Return [x, y] of the center of cell containing provided text 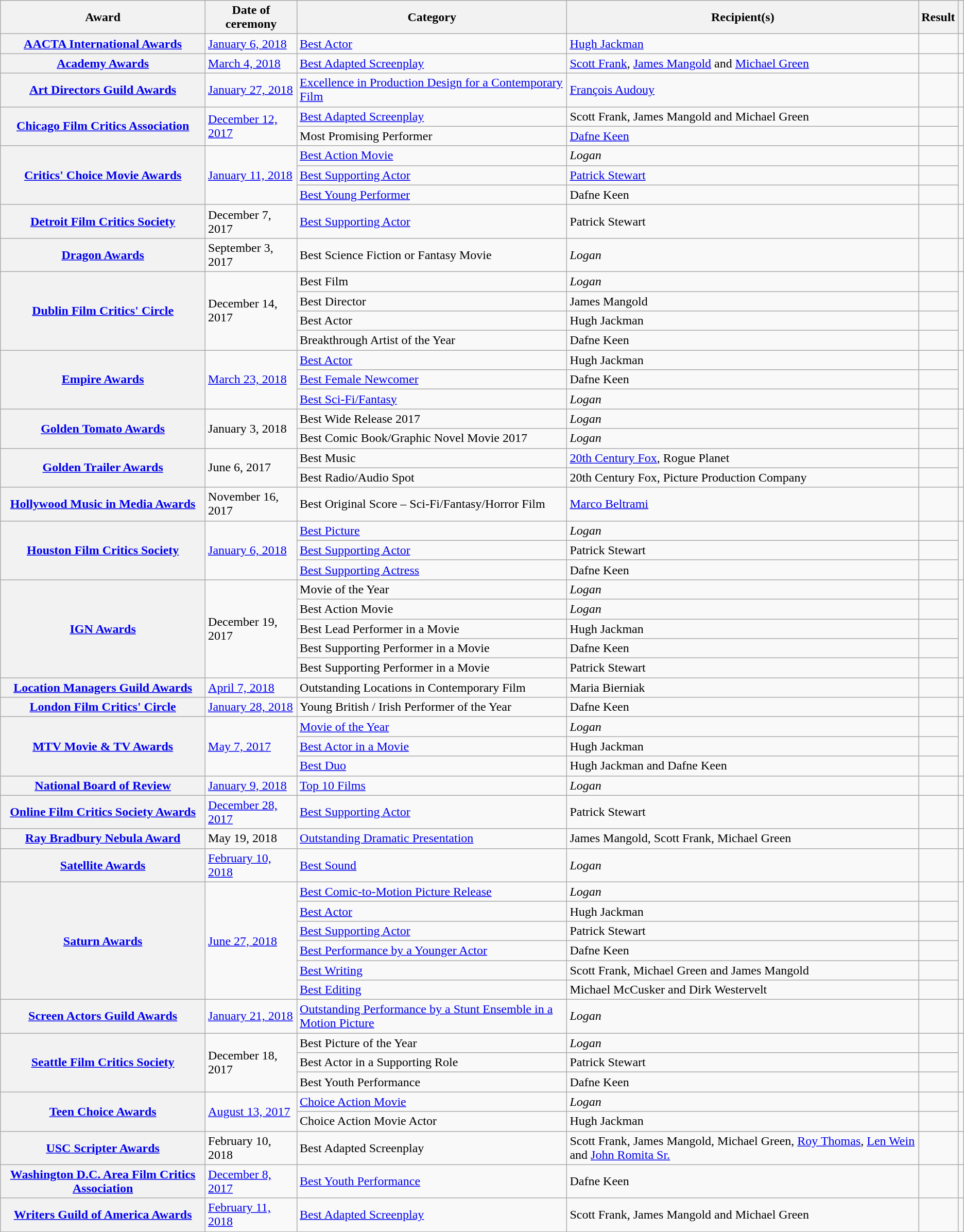
April 7, 2018 [251, 688]
Hollywood Music in Media Awards [103, 504]
Choice Action Movie [432, 1102]
Best Performance by a Younger Actor [432, 950]
James Mangold [743, 301]
London Film Critics' Circle [103, 707]
August 13, 2017 [251, 1111]
May 7, 2017 [251, 746]
Screen Actors Guild Awards [103, 1017]
Saturn Awards [103, 940]
January 28, 2018 [251, 707]
Satellite Awards [103, 865]
January 27, 2018 [251, 90]
Choice Action Movie Actor [432, 1121]
Best Writing [432, 970]
Best Picture [432, 531]
Dublin Film Critics' Circle [103, 311]
Breakthrough Artist of the Year [432, 340]
Most Promising Performer [432, 136]
Best Actor in a Supporting Role [432, 1063]
Award [103, 18]
Best Lead Performer in a Movie [432, 629]
Hugh Jackman and Dafne Keen [743, 766]
January 11, 2018 [251, 175]
Best Science Fiction or Fantasy Movie [432, 254]
Outstanding Locations in Contemporary Film [432, 688]
MTV Movie & TV Awards [103, 746]
François Audouy [743, 90]
National Board of Review [103, 785]
February 11, 2018 [251, 1214]
Best Actor in a Movie [432, 746]
Dragon Awards [103, 254]
Best Radio/Audio Spot [432, 477]
20th Century Fox, Rogue Planet [743, 458]
December 18, 2017 [251, 1063]
Golden Tomato Awards [103, 429]
Date of ceremony [251, 18]
Outstanding Dramatic Presentation [432, 839]
Best Sound [432, 865]
Art Directors Guild Awards [103, 90]
December 8, 2017 [251, 1182]
June 27, 2018 [251, 940]
January 21, 2018 [251, 1017]
Best Film [432, 281]
James Mangold, Scott Frank, Michael Green [743, 839]
Best Supporting Actress [432, 570]
September 3, 2017 [251, 254]
Online Film Critics Society Awards [103, 812]
Writers Guild of America Awards [103, 1214]
USC Scripter Awards [103, 1148]
Best Wide Release 2017 [432, 419]
Empire Awards [103, 380]
January 3, 2018 [251, 429]
Category [432, 18]
20th Century Fox, Picture Production Company [743, 477]
Location Managers Guild Awards [103, 688]
Chicago Film Critics Association [103, 126]
Excellence in Production Design for a Contemporary Film [432, 90]
November 16, 2017 [251, 504]
Result [938, 18]
Marco Beltrami [743, 504]
Best Comic Book/Graphic Novel Movie 2017 [432, 438]
March 23, 2018 [251, 380]
Best Director [432, 301]
Best Comic-to-Motion Picture Release [432, 892]
Critics' Choice Movie Awards [103, 175]
Young British / Irish Performer of the Year [432, 707]
Houston Film Critics Society [103, 550]
June 6, 2017 [251, 468]
Best Picture of the Year [432, 1043]
December 7, 2017 [251, 221]
IGN Awards [103, 628]
Academy Awards [103, 63]
Detroit Film Critics Society [103, 221]
Best Young Performer [432, 195]
Washington D.C. Area Film Critics Association [103, 1182]
Best Duo [432, 766]
Best Female Newcomer [432, 380]
December 12, 2017 [251, 126]
Maria Bierniak [743, 688]
Golden Trailer Awards [103, 468]
Outstanding Performance by a Stunt Ensemble in a Motion Picture [432, 1017]
December 28, 2017 [251, 812]
Seattle Film Critics Society [103, 1063]
Scott Frank, James Mangold, Michael Green, Roy Thomas, Len Wein and John Romita Sr. [743, 1148]
December 19, 2017 [251, 628]
Top 10 Films [432, 785]
Ray Bradbury Nebula Award [103, 839]
Best Editing [432, 990]
AACTA International Awards [103, 44]
Michael McCusker and Dirk Westervelt [743, 990]
March 4, 2018 [251, 63]
Best Sci-Fi/Fantasy [432, 399]
Recipient(s) [743, 18]
May 19, 2018 [251, 839]
January 9, 2018 [251, 785]
Best Original Score – Sci-Fi/Fantasy/Horror Film [432, 504]
Teen Choice Awards [103, 1111]
Best Music [432, 458]
December 14, 2017 [251, 311]
Scott Frank, Michael Green and James Mangold [743, 970]
